Return the (X, Y) coordinate for the center point of the cell that contains the specified text.  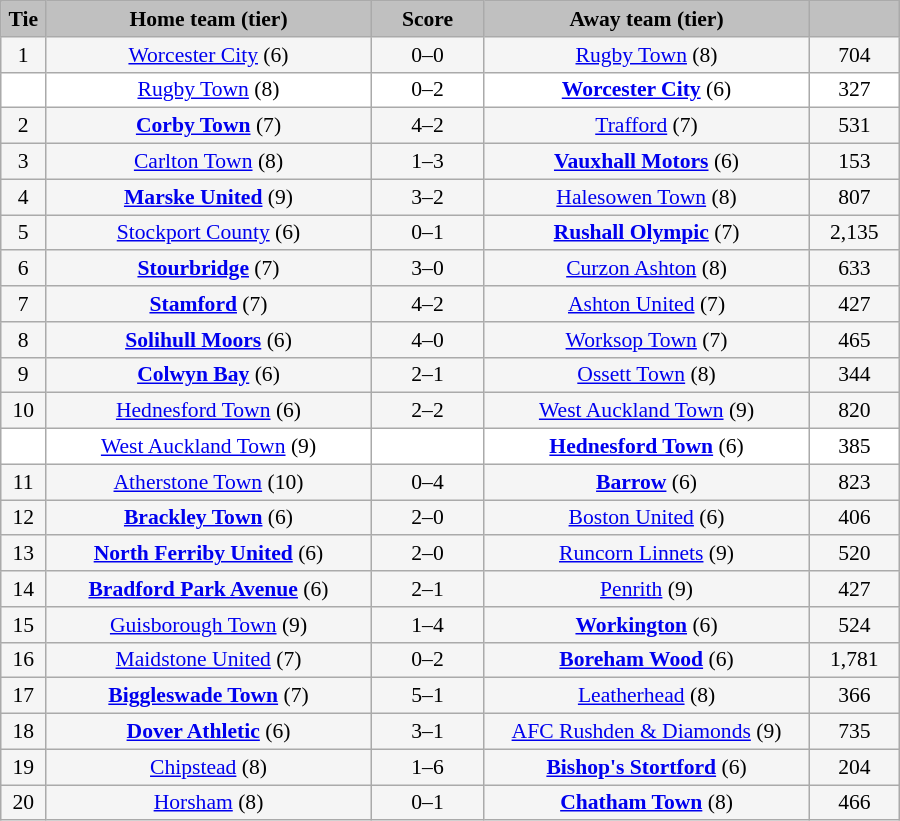
0–0 (427, 55)
Solihull Moors (6) (209, 340)
Boreham Wood (6) (647, 660)
2,135 (854, 233)
Stockport County (6) (209, 233)
3 (24, 162)
7 (24, 304)
Workington (6) (647, 625)
13 (24, 554)
153 (854, 162)
Boston United (6) (647, 518)
14 (24, 589)
Home team (tier) (209, 19)
Ashton United (7) (647, 304)
5–1 (427, 696)
Chipstead (8) (209, 767)
18 (24, 732)
Guisborough Town (9) (209, 625)
Halesowen Town (8) (647, 197)
Marske United (9) (209, 197)
10 (24, 411)
Away team (tier) (647, 19)
15 (24, 625)
3–2 (427, 197)
Vauxhall Motors (6) (647, 162)
Stamford (7) (209, 304)
Worksop Town (7) (647, 340)
Dover Athletic (6) (209, 732)
1 (24, 55)
465 (854, 340)
11 (24, 482)
735 (854, 732)
823 (854, 482)
16 (24, 660)
AFC Rushden & Diamonds (9) (647, 732)
3–1 (427, 732)
Score (427, 19)
531 (854, 126)
20 (24, 803)
9 (24, 375)
406 (854, 518)
Corby Town (7) (209, 126)
Rushall Olympic (7) (647, 233)
704 (854, 55)
0–4 (427, 482)
4 (24, 197)
Brackley Town (6) (209, 518)
4–0 (427, 340)
366 (854, 696)
633 (854, 269)
Maidstone United (7) (209, 660)
North Ferriby United (6) (209, 554)
Penrith (9) (647, 589)
Carlton Town (8) (209, 162)
2 (24, 126)
Horsham (8) (209, 803)
524 (854, 625)
344 (854, 375)
5 (24, 233)
2–2 (427, 411)
3–0 (427, 269)
520 (854, 554)
17 (24, 696)
6 (24, 269)
12 (24, 518)
204 (854, 767)
327 (854, 90)
Colwyn Bay (6) (209, 375)
Trafford (7) (647, 126)
807 (854, 197)
Leatherhead (8) (647, 696)
Stourbridge (7) (209, 269)
Bradford Park Avenue (6) (209, 589)
Atherstone Town (10) (209, 482)
8 (24, 340)
Tie (24, 19)
Barrow (6) (647, 482)
19 (24, 767)
Curzon Ashton (8) (647, 269)
Chatham Town (8) (647, 803)
Bishop's Stortford (6) (647, 767)
Runcorn Linnets (9) (647, 554)
385 (854, 447)
Ossett Town (8) (647, 375)
1,781 (854, 660)
820 (854, 411)
466 (854, 803)
Biggleswade Town (7) (209, 696)
1–4 (427, 625)
1–3 (427, 162)
1–6 (427, 767)
